Provide the (x, y) coordinate of the cell's center where the given text is located.  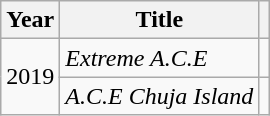
Title (160, 20)
A.C.E Chuja Island (160, 96)
Extreme A.C.E (160, 58)
Year (30, 20)
2019 (30, 77)
